Identify which cell holds the provided text, then report its (x, y) central coordinate. 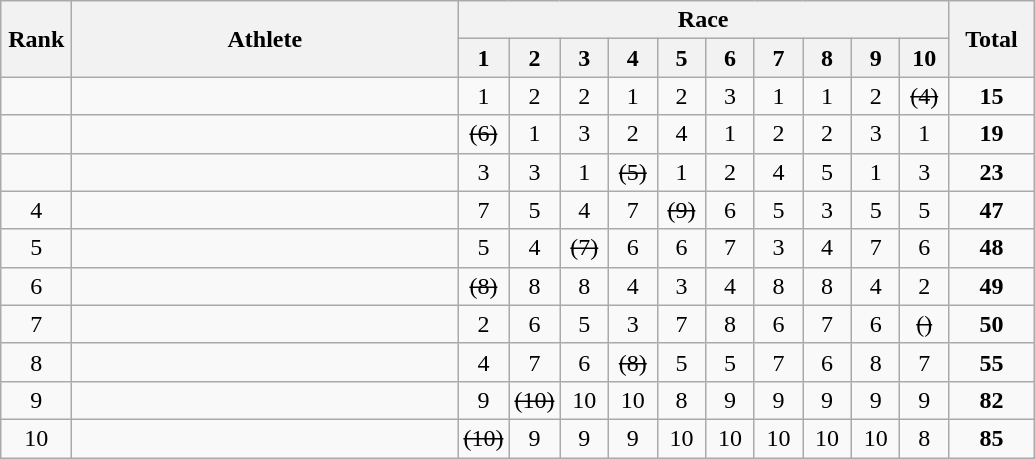
Athlete (265, 39)
Total (991, 39)
19 (991, 134)
(6) (484, 134)
49 (991, 286)
55 (991, 362)
(4) (924, 96)
() (924, 324)
(5) (634, 172)
47 (991, 210)
(7) (584, 248)
15 (991, 96)
82 (991, 400)
50 (991, 324)
85 (991, 438)
Rank (36, 39)
23 (991, 172)
48 (991, 248)
Race (704, 20)
(9) (682, 210)
